Pinpoint the cell where the given text exists, returning its (x, y) midpoint coordinate. 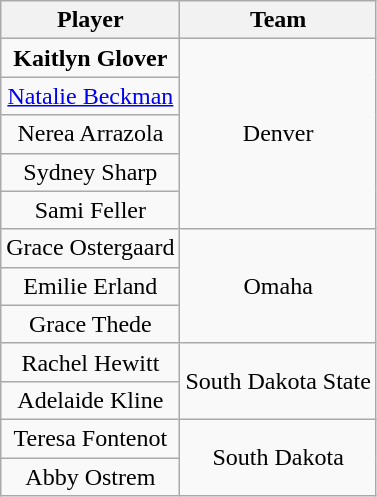
Player (90, 20)
Sydney Sharp (90, 172)
Grace Ostergaard (90, 248)
Grace Thede (90, 324)
Denver (278, 134)
Nerea Arrazola (90, 134)
South Dakota State (278, 381)
Team (278, 20)
Teresa Fontenot (90, 438)
Kaitlyn Glover (90, 58)
Omaha (278, 286)
Natalie Beckman (90, 96)
Sami Feller (90, 210)
Rachel Hewitt (90, 362)
Abby Ostrem (90, 477)
Emilie Erland (90, 286)
Adelaide Kline (90, 400)
South Dakota (278, 457)
